Locate the cell with the specified text and output its [x, y] center coordinate. 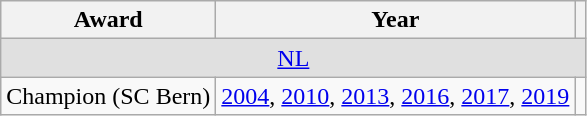
NL [294, 58]
2004, 2010, 2013, 2016, 2017, 2019 [396, 96]
Champion (SC Bern) [108, 96]
Year [396, 20]
Award [108, 20]
